Provide the (X, Y) coordinate of the cell's center where the given text is located.  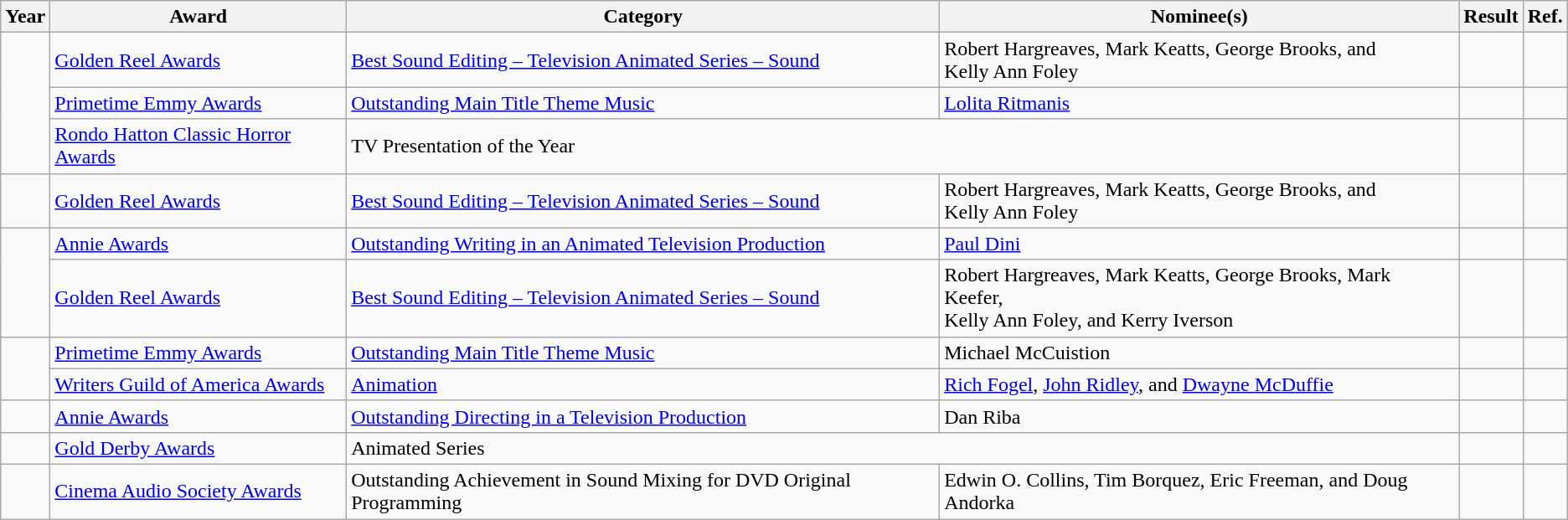
Result (1491, 17)
Edwin O. Collins, Tim Borquez, Eric Freeman, and Doug Andorka (1199, 491)
Dan Riba (1199, 416)
TV Presentation of the Year (903, 146)
Animation (643, 384)
Outstanding Writing in an Animated Television Production (643, 244)
Ref. (1545, 17)
Outstanding Achievement in Sound Mixing for DVD Original Programming (643, 491)
Paul Dini (1199, 244)
Category (643, 17)
Award (199, 17)
Rich Fogel, John Ridley, and Dwayne McDuffie (1199, 384)
Animated Series (903, 448)
Gold Derby Awards (199, 448)
Outstanding Directing in a Television Production (643, 416)
Lolita Ritmanis (1199, 103)
Cinema Audio Society Awards (199, 491)
Robert Hargreaves, Mark Keatts, George Brooks, Mark Keefer, Kelly Ann Foley, and Kerry Iverson (1199, 298)
Nominee(s) (1199, 17)
Rondo Hatton Classic Horror Awards (199, 146)
Year (25, 17)
Writers Guild of America Awards (199, 384)
Michael McCuistion (1199, 353)
